Scan for the cell matching the given text and deliver its [X, Y] coordinate at center. 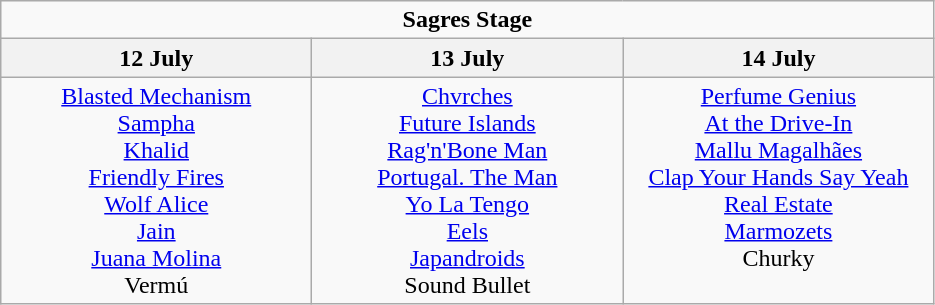
Sagres Stage [468, 20]
Blasted MechanismSamphaKhalidFriendly FiresWolf AliceJainJuana MolinaVermú [156, 190]
ChvrchesFuture IslandsRag'n'Bone ManPortugal. The ManYo La TengoEelsJapandroidsSound Bullet [468, 190]
14 July [778, 58]
12 July [156, 58]
Perfume GeniusAt the Drive-InMallu MagalhãesClap Your Hands Say YeahReal EstateMarmozetsChurky [778, 190]
13 July [468, 58]
